Scan for the cell matching the given text and deliver its (x, y) coordinate at center. 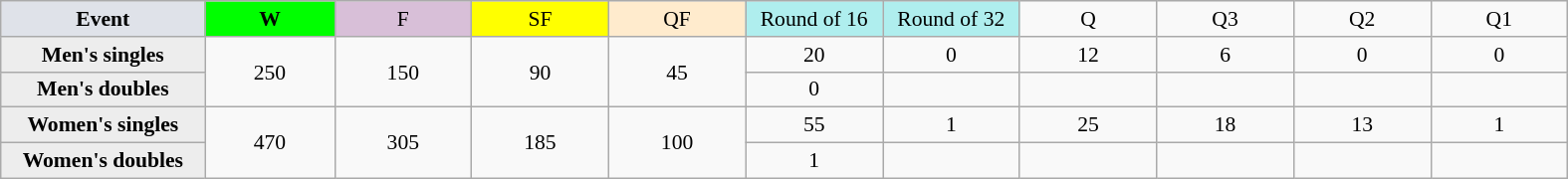
Q3 (1226, 19)
Q2 (1362, 19)
55 (814, 125)
W (270, 19)
18 (1226, 125)
90 (541, 72)
25 (1088, 125)
470 (270, 143)
Men's doubles (104, 89)
SF (541, 19)
12 (1088, 55)
Q1 (1499, 19)
Men's singles (104, 55)
Event (104, 19)
185 (541, 143)
Q (1088, 19)
150 (403, 72)
305 (403, 143)
13 (1362, 125)
20 (814, 55)
6 (1226, 55)
45 (677, 72)
100 (677, 143)
F (403, 19)
QF (677, 19)
Round of 16 (814, 19)
250 (270, 72)
Women's singles (104, 125)
Round of 32 (951, 19)
Women's doubles (104, 161)
